Return the (X, Y) coordinate for the center point of the cell that contains the specified text.  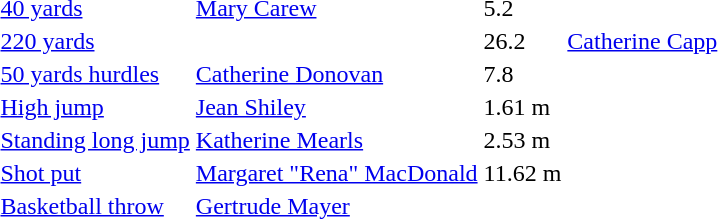
7.8 (522, 74)
11.62 m (522, 173)
26.2 (522, 41)
1.61 m (522, 107)
2.53 m (522, 140)
Katherine Mearls (336, 140)
Margaret "Rena" MacDonald (336, 173)
Jean Shiley (336, 107)
Catherine Donovan (336, 74)
